Provide the [x, y] coordinate of the cell's center where the given text is located.  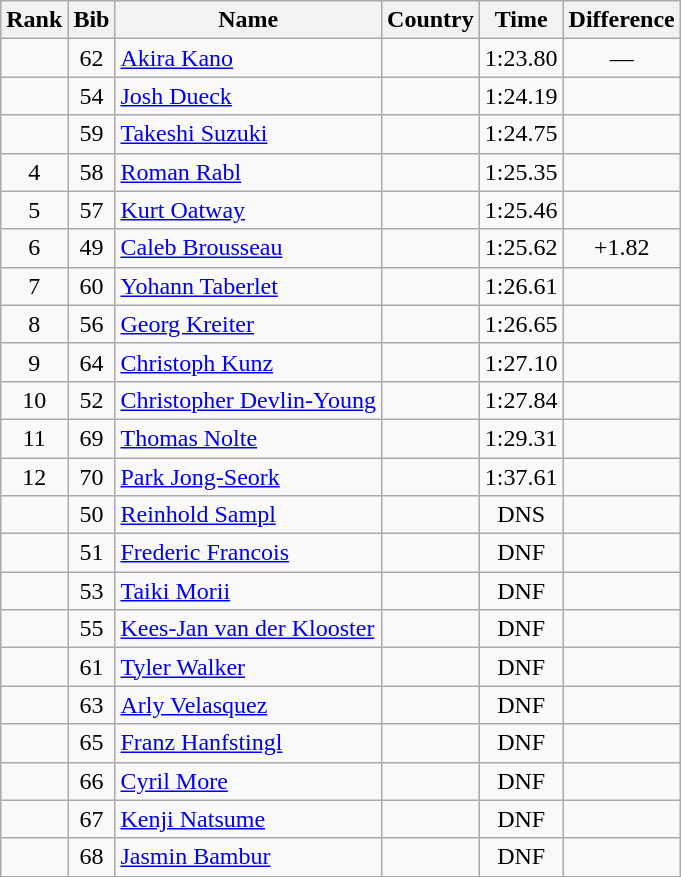
Thomas Nolte [248, 438]
1:27.84 [521, 400]
1:24.19 [521, 96]
70 [92, 477]
Frederic Francois [248, 553]
Christopher Devlin-Young [248, 400]
Takeshi Suzuki [248, 134]
58 [92, 172]
Franz Hanfstingl [248, 743]
Cyril More [248, 781]
1:26.65 [521, 324]
51 [92, 553]
Georg Kreiter [248, 324]
53 [92, 591]
66 [92, 781]
Bib [92, 20]
62 [92, 58]
1:25.62 [521, 248]
1:25.35 [521, 172]
56 [92, 324]
Kees-Jan van der Klooster [248, 629]
Rank [34, 20]
8 [34, 324]
Jasmin Bambur [248, 857]
Tyler Walker [248, 667]
5 [34, 210]
54 [92, 96]
Time [521, 20]
68 [92, 857]
12 [34, 477]
Christoph Kunz [248, 362]
59 [92, 134]
1:27.10 [521, 362]
60 [92, 286]
61 [92, 667]
Taiki Morii [248, 591]
Caleb Brousseau [248, 248]
+1.82 [622, 248]
Difference [622, 20]
Kurt Oatway [248, 210]
11 [34, 438]
Yohann Taberlet [248, 286]
1:24.75 [521, 134]
— [622, 58]
1:26.61 [521, 286]
1:29.31 [521, 438]
Name [248, 20]
Reinhold Sampl [248, 515]
52 [92, 400]
DNS [521, 515]
Country [431, 20]
Josh Dueck [248, 96]
49 [92, 248]
4 [34, 172]
1:23.80 [521, 58]
7 [34, 286]
Kenji Natsume [248, 819]
Park Jong-Seork [248, 477]
6 [34, 248]
67 [92, 819]
1:37.61 [521, 477]
57 [92, 210]
Roman Rabl [248, 172]
Arly Velasquez [248, 705]
63 [92, 705]
55 [92, 629]
Akira Kano [248, 58]
64 [92, 362]
65 [92, 743]
9 [34, 362]
50 [92, 515]
69 [92, 438]
10 [34, 400]
1:25.46 [521, 210]
